Pinpoint the cell where the given text exists, returning its (X, Y) midpoint coordinate. 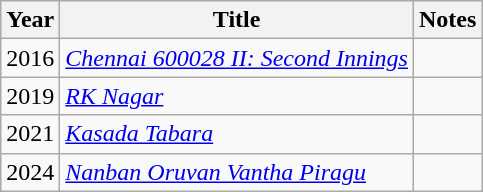
Kasada Tabara (237, 134)
Notes (447, 20)
2019 (30, 96)
2024 (30, 172)
2016 (30, 58)
Nanban Oruvan Vantha Piragu (237, 172)
Title (237, 20)
Year (30, 20)
2021 (30, 134)
RK Nagar (237, 96)
Chennai 600028 II: Second Innings (237, 58)
